From the cell containing the given text, extract its center point as [X, Y] coordinate. 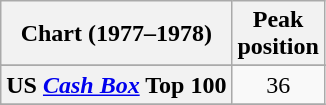
Chart (1977–1978) [116, 34]
36 [278, 85]
US Cash Box Top 100 [116, 85]
Peakposition [278, 34]
